Search for the cell housing the specified text and yield its (x, y) center coordinate. 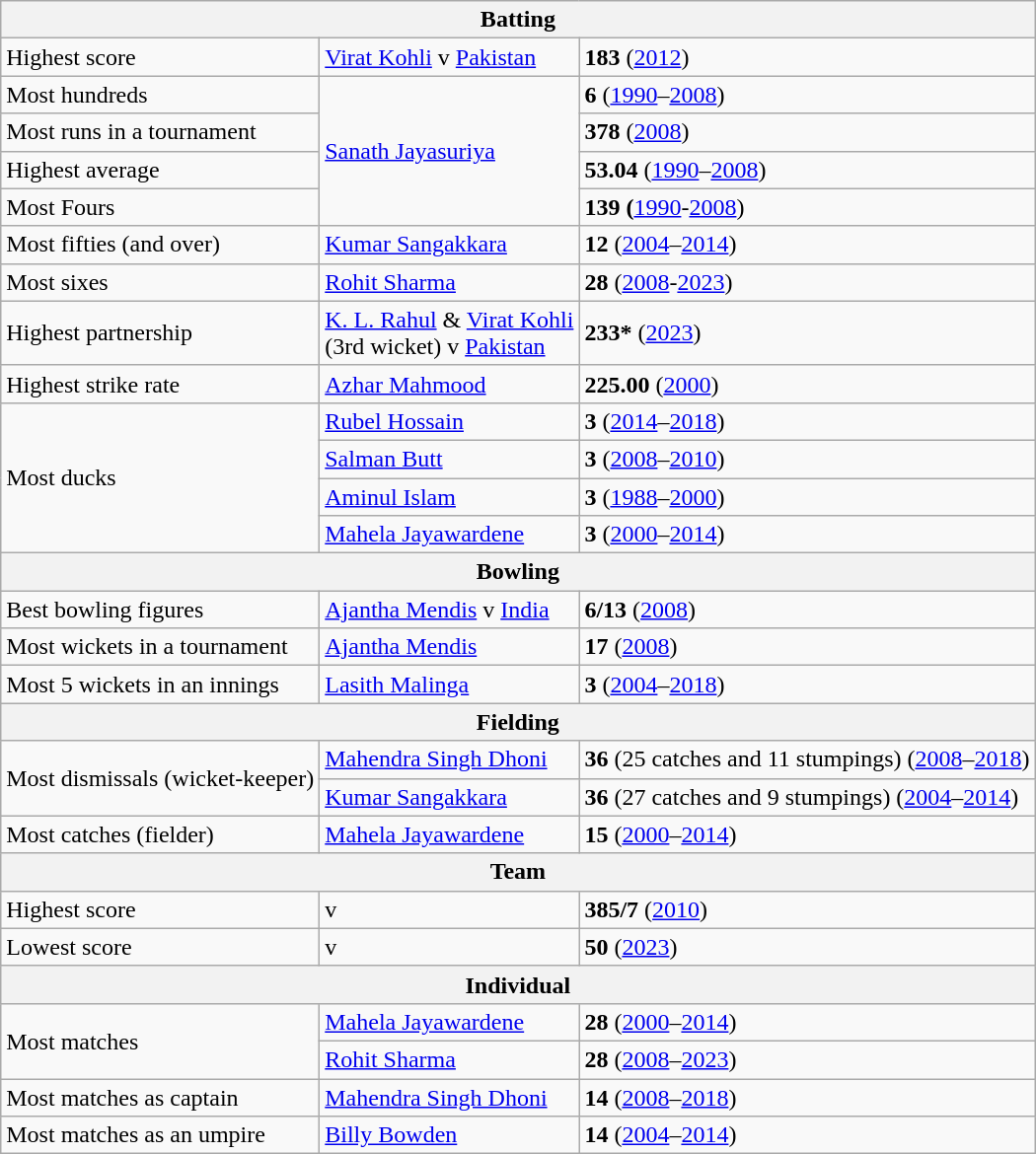
28 (2008–2023) (807, 1059)
Salman Butt (450, 459)
Most fifties (and over) (160, 245)
Azhar Mahmood (450, 384)
Highest strike rate (160, 384)
Ajantha Mendis (450, 647)
50 (2023) (807, 947)
36 (27 catches and 9 stumpings) (2004–2014) (807, 797)
Most dismissals (wicket-keeper) (160, 778)
Highest partnership (160, 333)
Most matches as an umpire (160, 1135)
12 (2004–2014) (807, 245)
Bowling (518, 572)
28 (2000–2014) (807, 1022)
Most catches (fielder) (160, 834)
36 (25 catches and 11 stumpings) (2008–2018) (807, 759)
183 (2012) (807, 57)
Sanath Jayasuriya (450, 151)
Rubel Hossain (450, 421)
Best bowling figures (160, 610)
Most 5 wickets in an innings (160, 685)
Most runs in a tournament (160, 132)
Virat Kohli v Pakistan (450, 57)
Aminul Islam (450, 496)
Most wickets in a tournament (160, 647)
3 (2008–2010) (807, 459)
53.04 (1990–2008) (807, 170)
Highest average (160, 170)
17 (2008) (807, 647)
Most sixes (160, 282)
3 (2004–2018) (807, 685)
Most Fours (160, 207)
378 (2008) (807, 132)
28 (2008-2023) (807, 282)
Billy Bowden (450, 1135)
225.00 (2000) (807, 384)
14 (2008–2018) (807, 1098)
Most ducks (160, 477)
Most matches (160, 1041)
385/7 (2010) (807, 909)
Individual (518, 984)
15 (2000–2014) (807, 834)
3 (2014–2018) (807, 421)
3 (2000–2014) (807, 535)
Fielding (518, 722)
6/13 (2008) (807, 610)
Team (518, 872)
Batting (518, 20)
Ajantha Mendis v India (450, 610)
Lasith Malinga (450, 685)
233* (2023) (807, 333)
139 (1990-2008) (807, 207)
Lowest score (160, 947)
Most matches as captain (160, 1098)
3 (1988–2000) (807, 496)
6 (1990–2008) (807, 95)
14 (2004–2014) (807, 1135)
Most hundreds (160, 95)
K. L. Rahul & Virat Kohli (3rd wicket) v Pakistan (450, 333)
